Pinpoint the cell where the given text exists, returning its (X, Y) midpoint coordinate. 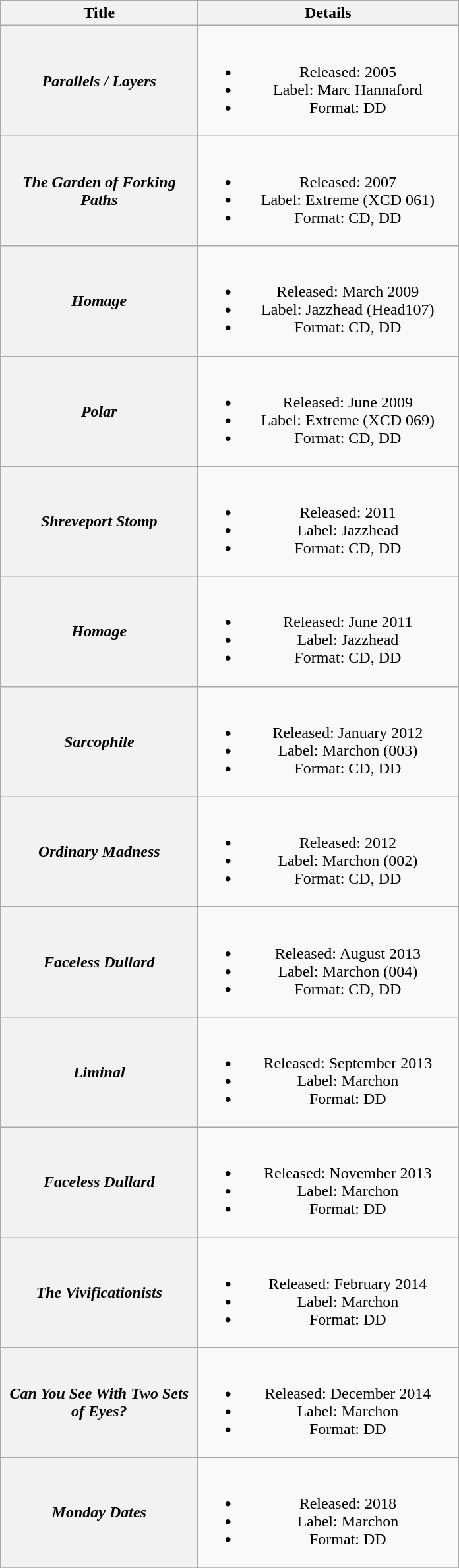
Can You See With Two Sets of Eyes? (99, 1403)
Title (99, 13)
Released: 2018Label: MarchonFormat: DD (328, 1513)
Released: September 2013Label: MarchonFormat: DD (328, 1072)
Sarcophile (99, 741)
Liminal (99, 1072)
Released: 2011Label: JazzheadFormat: CD, DD (328, 521)
Released: 2005Label: Marc HannafordFormat: DD (328, 80)
Released: December 2014Label: MarchonFormat: DD (328, 1403)
Polar (99, 411)
Shreveport Stomp (99, 521)
Released: November 2013Label: MarchonFormat: DD (328, 1182)
Released: June 2011Label: JazzheadFormat: CD, DD (328, 632)
Monday Dates (99, 1513)
Ordinary Madness (99, 852)
Released: June 2009Label: Extreme (XCD 069)Format: CD, DD (328, 411)
The Garden of Forking Paths (99, 191)
Released: August 2013Label: Marchon (004)Format: CD, DD (328, 961)
Released: March 2009Label: Jazzhead (Head107)Format: CD, DD (328, 301)
Parallels / Layers (99, 80)
Details (328, 13)
Released: 2012Label: Marchon (002)Format: CD, DD (328, 852)
Released: February 2014Label: MarchonFormat: DD (328, 1292)
Released: January 2012Label: Marchon (003)Format: CD, DD (328, 741)
Released: 2007Label: Extreme (XCD 061)Format: CD, DD (328, 191)
The Vivificationists (99, 1292)
